Identify which cell holds the provided text, then report its (x, y) central coordinate. 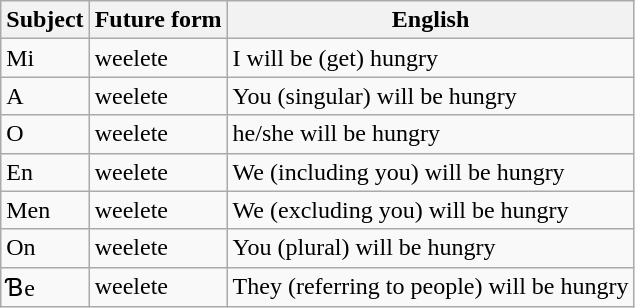
En (45, 172)
You (singular) will be hungry (430, 96)
Mi (45, 58)
You (plural) will be hungry (430, 248)
Subject (45, 20)
Ɓe (45, 287)
We (including you) will be hungry (430, 172)
On (45, 248)
Men (45, 210)
Future form (158, 20)
We (excluding you) will be hungry (430, 210)
he/she will be hungry (430, 134)
They (referring to people) will be hungry (430, 287)
O (45, 134)
I will be (get) hungry (430, 58)
English (430, 20)
A (45, 96)
